Provide the (x, y) coordinate of the cell's center where the given text is located.  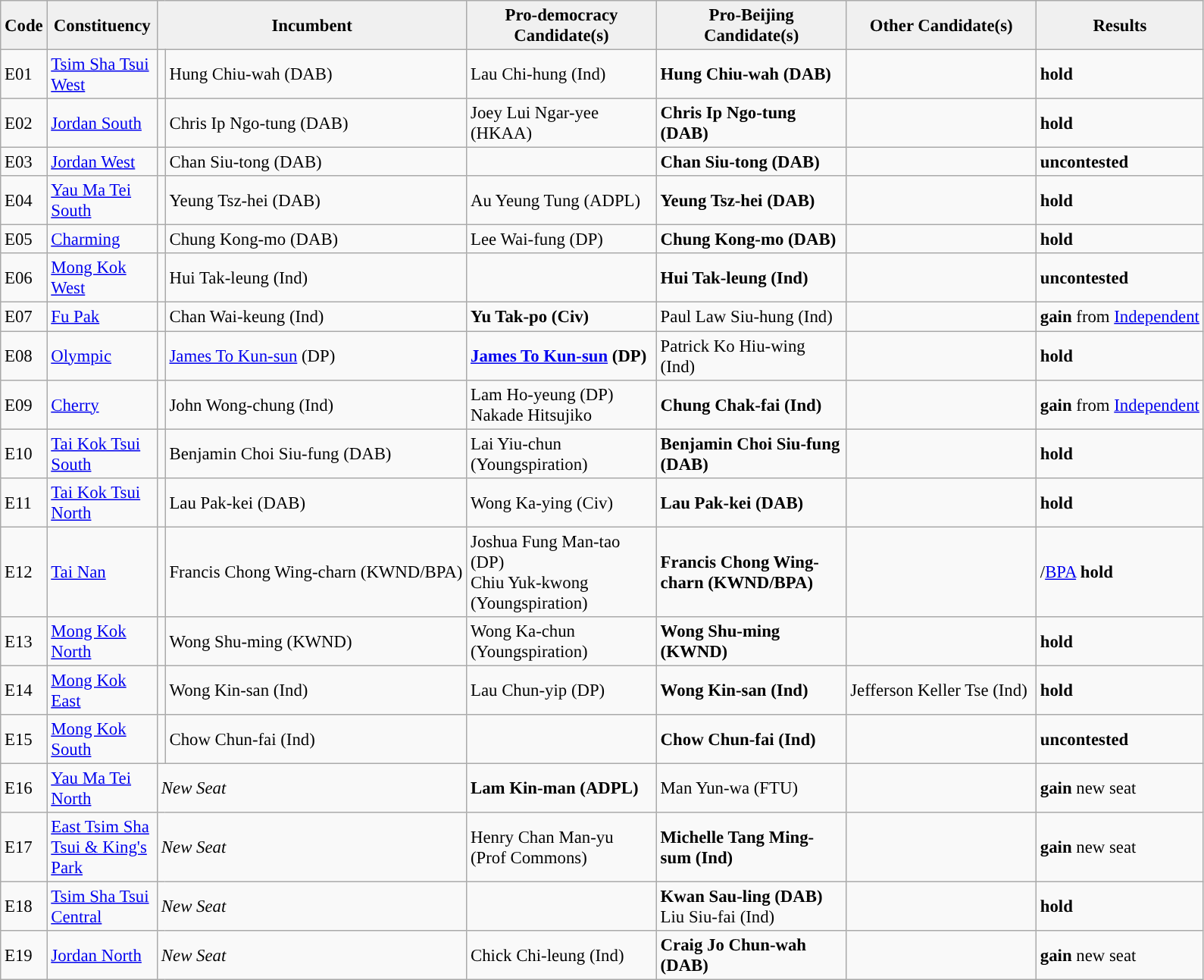
Mong Kok South (102, 740)
Pro-democracy Candidate(s) (562, 26)
Pro-Beijing Candidate(s) (752, 26)
Craig Jo Chun-wah (DAB) (752, 955)
Jordan North (102, 955)
Tai Nan (102, 571)
E13 (24, 641)
Tai Kok Tsui South (102, 453)
Joey Lui Ngar-yee (HKAA) (562, 123)
E19 (24, 955)
E05 (24, 240)
E11 (24, 502)
Mong Kok North (102, 641)
E12 (24, 571)
Michelle Tang Ming-sum (Ind) (752, 847)
E18 (24, 906)
Wong Ka-ying (Civ) (562, 502)
Lee Wai-fung (DP) (562, 240)
E01 (24, 74)
Incumbent (312, 26)
Code (24, 26)
Henry Chan Man-yu (Prof Commons) (562, 847)
Chick Chi-leung (Ind) (562, 955)
Wong Ka-chun (Youngspiration) (562, 641)
E06 (24, 277)
Jordan South (102, 123)
E02 (24, 123)
E10 (24, 453)
Tai Kok Tsui North (102, 502)
Constituency (102, 26)
Yu Tak-po (Civ) (562, 317)
E17 (24, 847)
Au Yeung Tung (ADPL) (562, 200)
Yau Ma Tei North (102, 788)
Fu Pak (102, 317)
Chung Chak-fai (Ind) (752, 405)
Charming (102, 240)
Cherry (102, 405)
E09 (24, 405)
John Wong-chung (Ind) (316, 405)
Kwan Sau-ling (DAB) Liu Siu-fai (Ind) (752, 906)
Patrick Ko Hiu-wing (Ind) (752, 356)
Jefferson Keller Tse (Ind) (941, 690)
Tsim Sha Tsui West (102, 74)
/BPA hold (1120, 571)
Yau Ma Tei South (102, 200)
E14 (24, 690)
Jordan West (102, 162)
Olympic (102, 356)
Lam Kin-man (ADPL) (562, 788)
Lam Ho-yeung (DP)Nakade Hitsujiko (562, 405)
E16 (24, 788)
Paul Law Siu-hung (Ind) (752, 317)
Lai Yiu-chun (Youngspiration) (562, 453)
Results (1120, 26)
East Tsim Sha Tsui & King's Park (102, 847)
Man Yun-wa (FTU) (752, 788)
E07 (24, 317)
Lau Chi-hung (Ind) (562, 74)
Mong Kok West (102, 277)
Tsim Sha Tsui Central (102, 906)
E04 (24, 200)
E03 (24, 162)
E15 (24, 740)
Joshua Fung Man-tao (DP)Chiu Yuk-kwong (Youngspiration) (562, 571)
Chan Wai-keung (Ind) (316, 317)
Mong Kok East (102, 690)
Other Candidate(s) (941, 26)
Lau Chun-yip (DP) (562, 690)
E08 (24, 356)
